Provide the [x, y] coordinate of the cell's center where the given text is located.  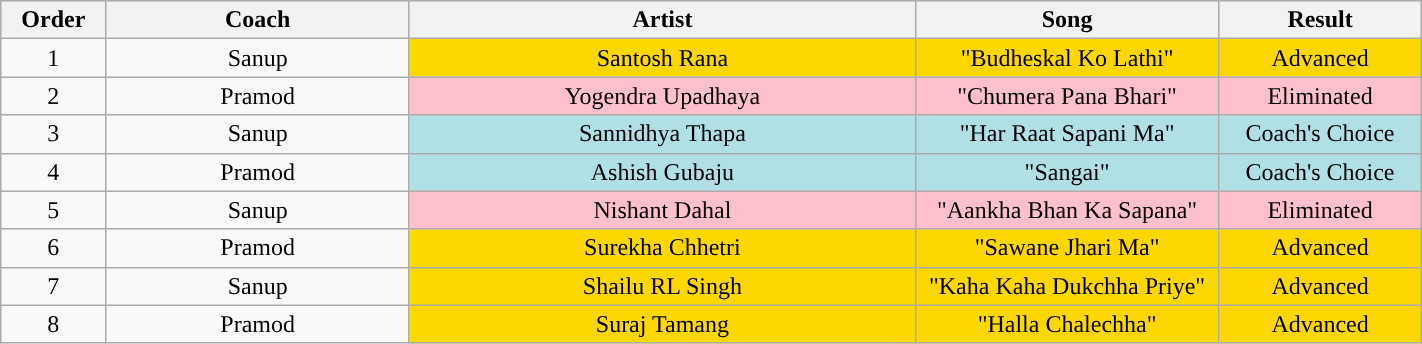
"Budheskal Ko Lathi" [1067, 58]
"Kaha Kaha Dukchha Priye" [1067, 286]
Sannidhya Thapa [662, 134]
Result [1320, 20]
Yogendra Upadhaya [662, 96]
Artist [662, 20]
Ashish Gubaju [662, 172]
1 [54, 58]
Coach [258, 20]
"Har Raat Sapani Ma" [1067, 134]
Order [54, 20]
7 [54, 286]
3 [54, 134]
Song [1067, 20]
Nishant Dahal [662, 210]
5 [54, 210]
Surekha Chhetri [662, 248]
"Halla Chalechha" [1067, 324]
"Aankha Bhan Ka Sapana" [1067, 210]
6 [54, 248]
"Sawane Jhari Ma" [1067, 248]
Shailu RL Singh [662, 286]
Suraj Tamang [662, 324]
Santosh Rana [662, 58]
4 [54, 172]
8 [54, 324]
2 [54, 96]
"Chumera Pana Bhari" [1067, 96]
"Sangai" [1067, 172]
